Return the (X, Y) coordinate for the center point of the cell that contains the specified text.  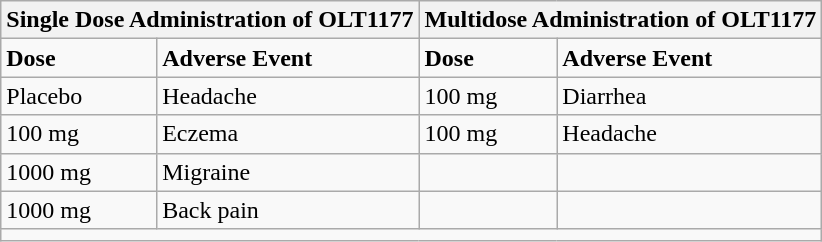
Back pain (288, 210)
Eczema (288, 134)
Multidose Administration of OLT1177 (620, 20)
Diarrhea (690, 96)
Single Dose Administration of OLT1177 (210, 20)
Migraine (288, 172)
Placebo (79, 96)
